Provide the [X, Y] coordinate of the cell's center where the given text is located.  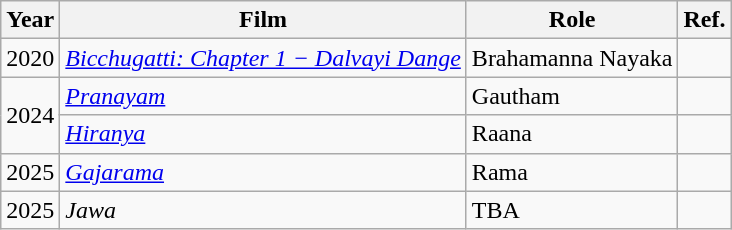
Hiranya [264, 134]
TBA [572, 210]
Raana [572, 134]
2024 [30, 115]
Jawa [264, 210]
Rama [572, 172]
Year [30, 20]
Ref. [704, 20]
Pranayam [264, 96]
Brahamanna Nayaka [572, 58]
Gautham [572, 96]
Film [264, 20]
2020 [30, 58]
Gajarama [264, 172]
Role [572, 20]
Bicchugatti: Chapter 1 − Dalvayi Dange [264, 58]
